From the cell containing the given text, extract its center point as (X, Y) coordinate. 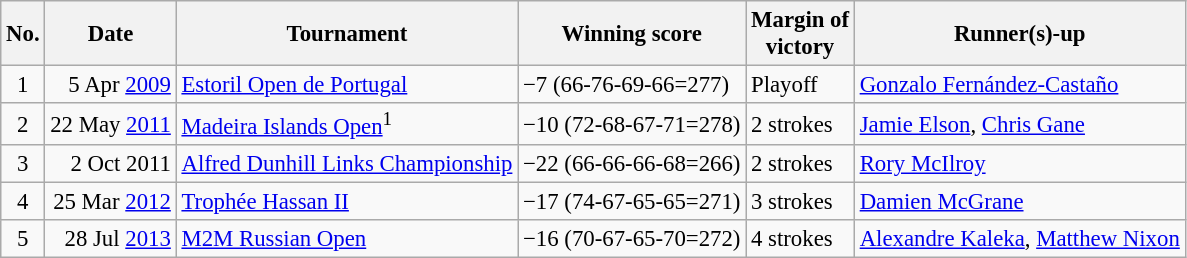
Madeira Islands Open1 (347, 124)
4 (23, 202)
Damien McGrane (1020, 202)
1 (23, 85)
M2M Russian Open (347, 239)
22 May 2011 (110, 124)
5 Apr 2009 (110, 85)
Alfred Dunhill Links Championship (347, 164)
−10 (72-68-67-71=278) (632, 124)
−16 (70-67-65-70=272) (632, 239)
25 Mar 2012 (110, 202)
Jamie Elson, Chris Gane (1020, 124)
−22 (66-66-66-68=266) (632, 164)
Trophée Hassan II (347, 202)
Tournament (347, 34)
2 Oct 2011 (110, 164)
Alexandre Kaleka, Matthew Nixon (1020, 239)
5 (23, 239)
3 (23, 164)
Date (110, 34)
No. (23, 34)
2 (23, 124)
Gonzalo Fernández-Castaño (1020, 85)
−7 (66-76-69-66=277) (632, 85)
Runner(s)-up (1020, 34)
Rory McIlroy (1020, 164)
Winning score (632, 34)
Margin ofvictory (800, 34)
4 strokes (800, 239)
Estoril Open de Portugal (347, 85)
Playoff (800, 85)
3 strokes (800, 202)
−17 (74-67-65-65=271) (632, 202)
28 Jul 2013 (110, 239)
